From the cell containing the given text, extract its center point as (X, Y) coordinate. 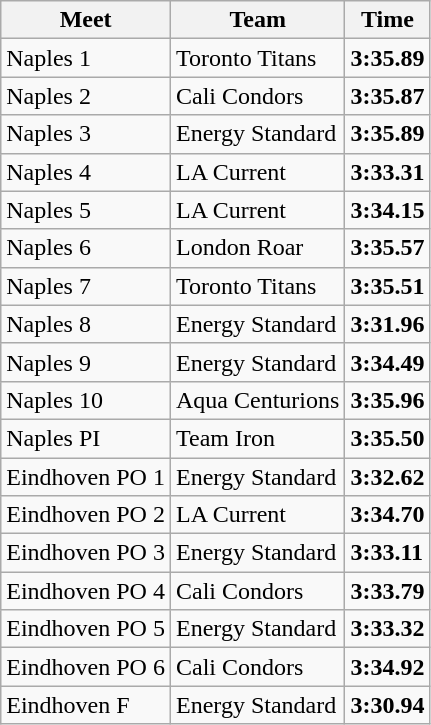
Time (388, 20)
3:35.50 (388, 438)
3:35.51 (388, 286)
Eindhoven PO 1 (86, 477)
3:34.70 (388, 515)
3:33.31 (388, 172)
3:34.49 (388, 362)
3:35.87 (388, 96)
Meet (86, 20)
3:33.32 (388, 629)
Eindhoven PO 6 (86, 667)
Naples 10 (86, 400)
3:30.94 (388, 705)
Naples 6 (86, 248)
3:32.62 (388, 477)
3:33.79 (388, 591)
3:33.11 (388, 553)
Aqua Centurions (257, 400)
Eindhoven PO 5 (86, 629)
Naples 1 (86, 58)
Naples 3 (86, 134)
3:34.92 (388, 667)
Eindhoven PO 2 (86, 515)
Eindhoven PO 3 (86, 553)
3:31.96 (388, 324)
Naples PI (86, 438)
Naples 5 (86, 210)
Naples 2 (86, 96)
Eindhoven F (86, 705)
Naples 9 (86, 362)
3:34.15 (388, 210)
Naples 8 (86, 324)
3:35.96 (388, 400)
Eindhoven PO 4 (86, 591)
London Roar (257, 248)
Naples 4 (86, 172)
Team Iron (257, 438)
Team (257, 20)
3:35.57 (388, 248)
Naples 7 (86, 286)
